Extract the [X, Y] coordinate from the center of the cell holding the provided text.  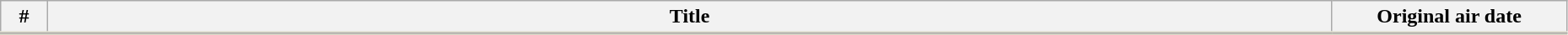
Title [689, 17]
Original air date [1449, 17]
# [24, 17]
